Provide the (X, Y) coordinate of the cell's center where the given text is located.  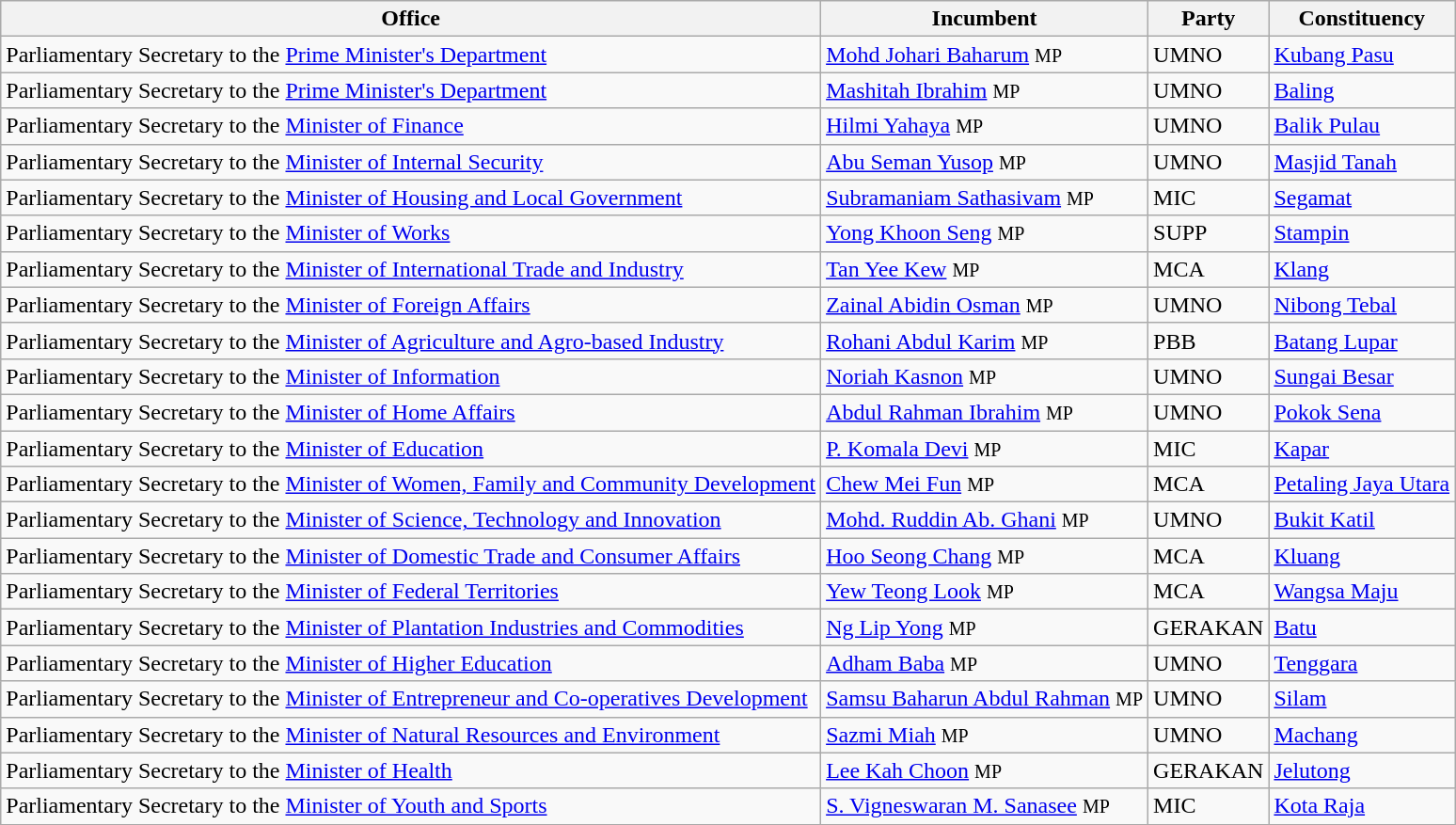
Parliamentary Secretary to the Minister of Women, Family and Community Development (411, 484)
Tan Yee Kew MP (985, 269)
Bukit Katil (1362, 520)
Wangsa Maju (1362, 592)
Chew Mei Fun MP (985, 484)
Parliamentary Secretary to the Minister of Works (411, 233)
Baling (1362, 90)
Adham Baba MP (985, 663)
Party (1209, 19)
Constituency (1362, 19)
S. Vigneswaran M. Sanasee MP (985, 806)
Mohd Johari Baharum MP (985, 55)
Pokok Sena (1362, 412)
Mohd. Ruddin Ab. Ghani MP (985, 520)
Parliamentary Secretary to the Minister of Information (411, 376)
Parliamentary Secretary to the Minister of Science, Technology and Innovation (411, 520)
Stampin (1362, 233)
Yong Khoon Seng MP (985, 233)
Parliamentary Secretary to the Minister of Domestic Trade and Consumer Affairs (411, 556)
Machang (1362, 735)
Kapar (1362, 449)
Kluang (1362, 556)
Petaling Jaya Utara (1362, 484)
Ng Lip Yong MP (985, 627)
Subramaniam Sathasivam MP (985, 198)
Parliamentary Secretary to the Minister of Entrepreneur and Co-operatives Development (411, 699)
Kubang Pasu (1362, 55)
Parliamentary Secretary to the Minister of Health (411, 770)
Kota Raja (1362, 806)
Klang (1362, 269)
Sungai Besar (1362, 376)
Parliamentary Secretary to the Minister of Plantation Industries and Commodities (411, 627)
Parliamentary Secretary to the Minister of Housing and Local Government (411, 198)
SUPP (1209, 233)
Mashitah Ibrahim MP (985, 90)
Parliamentary Secretary to the Minister of Internal Security (411, 162)
Zainal Abidin Osman MP (985, 305)
Lee Kah Choon MP (985, 770)
Balik Pulau (1362, 126)
Parliamentary Secretary to the Minister of Finance (411, 126)
Parliamentary Secretary to the Minister of Higher Education (411, 663)
Nibong Tebal (1362, 305)
Parliamentary Secretary to the Minister of Agriculture and Agro-based Industry (411, 341)
Office (411, 19)
Yew Teong Look MP (985, 592)
Tenggara (1362, 663)
Parliamentary Secretary to the Minister of Foreign Affairs (411, 305)
Noriah Kasnon MP (985, 376)
Parliamentary Secretary to the Minister of Youth and Sports (411, 806)
Parliamentary Secretary to the Minister of Home Affairs (411, 412)
Parliamentary Secretary to the Minister of Education (411, 449)
Segamat (1362, 198)
Abu Seman Yusop MP (985, 162)
Jelutong (1362, 770)
Silam (1362, 699)
Hilmi Yahaya MP (985, 126)
Masjid Tanah (1362, 162)
Hoo Seong Chang MP (985, 556)
Parliamentary Secretary to the Minister of Federal Territories (411, 592)
PBB (1209, 341)
Batang Lupar (1362, 341)
P. Komala Devi MP (985, 449)
Sazmi Miah MP (985, 735)
Rohani Abdul Karim MP (985, 341)
Batu (1362, 627)
Samsu Baharun Abdul Rahman MP (985, 699)
Parliamentary Secretary to the Minister of International Trade and Industry (411, 269)
Abdul Rahman Ibrahim MP (985, 412)
Parliamentary Secretary to the Minister of Natural Resources and Environment (411, 735)
Incumbent (985, 19)
